Provide the (x, y) coordinate of the cell's center where the given text is located.  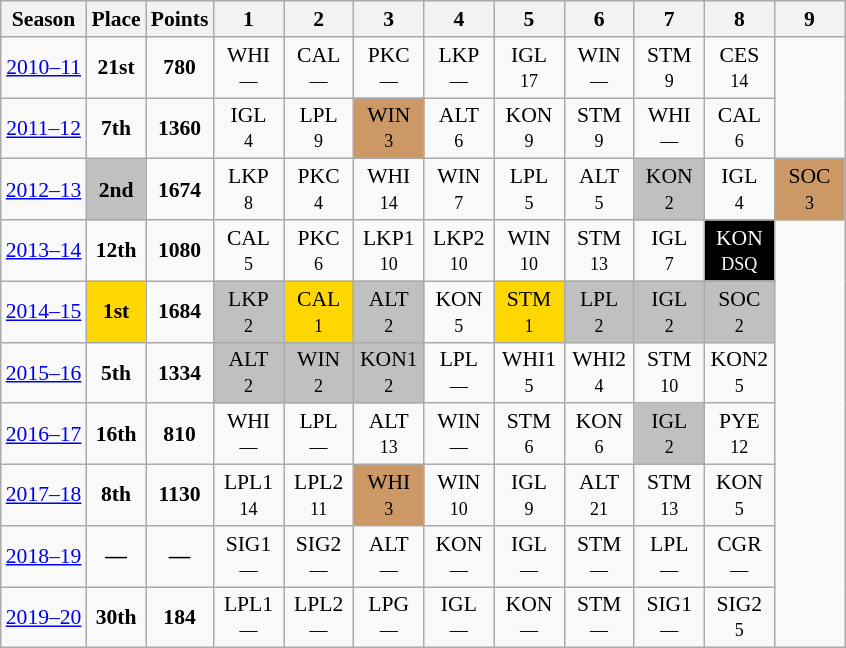
1684 (180, 312)
KON9 (529, 128)
1st (116, 312)
2nd (116, 190)
21st (116, 68)
4 (459, 19)
ALT21 (599, 496)
LPL9 (319, 128)
16th (116, 434)
IGL17 (529, 68)
2017–18 (44, 496)
LKP2 (248, 312)
810 (180, 434)
12th (116, 250)
SIG2— (319, 556)
Season (44, 19)
6 (599, 19)
LPL2 (599, 312)
2018–19 (44, 556)
1130 (180, 496)
LKP— (459, 68)
CGR— (739, 556)
LKP110 (389, 250)
STM6 (529, 434)
2011–12 (44, 128)
1360 (180, 128)
KON12 (389, 372)
780 (180, 68)
SOC2 (739, 312)
WIN7 (459, 190)
2012–13 (44, 190)
PKC4 (319, 190)
Place (116, 19)
PYE12 (739, 434)
LPL114 (248, 496)
2014–15 (44, 312)
1080 (180, 250)
2015–16 (44, 372)
WHI3 (389, 496)
5 (529, 19)
CAL— (319, 68)
ALT— (389, 556)
LKP210 (459, 250)
LPG— (389, 618)
8th (116, 496)
2 (319, 19)
ALT13 (389, 434)
WIN3 (389, 128)
7 (669, 19)
ALT5 (599, 190)
2016–17 (44, 434)
ALT6 (459, 128)
1674 (180, 190)
KONDSQ (739, 250)
KON2 (669, 190)
LPL2— (319, 618)
IGL9 (529, 496)
CAL6 (739, 128)
7th (116, 128)
STM1 (529, 312)
LPL5 (529, 190)
CAL5 (248, 250)
1 (248, 19)
PKC— (389, 68)
2013–14 (44, 250)
CES14 (739, 68)
LPL211 (319, 496)
KON25 (739, 372)
184 (180, 618)
SIG25 (739, 618)
SOC3 (809, 190)
2019–20 (44, 618)
WIN2 (319, 372)
LPL1— (248, 618)
9 (809, 19)
WHI14 (389, 190)
2010–11 (44, 68)
WHI24 (599, 372)
8 (739, 19)
KON6 (599, 434)
3 (389, 19)
5th (116, 372)
STM10 (669, 372)
30th (116, 618)
PKC6 (319, 250)
WHI15 (529, 372)
1334 (180, 372)
IGL7 (669, 250)
CAL1 (319, 312)
Points (180, 19)
LKP8 (248, 190)
